For the text-containing cell, return its midpoint in [x, y] coordinate format. 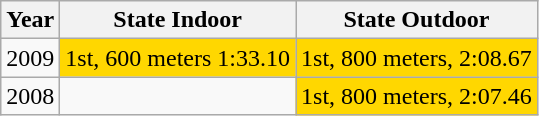
1st, 600 meters 1:33.10 [178, 58]
1st, 800 meters, 2:07.46 [417, 96]
State Indoor [178, 20]
1st, 800 meters, 2:08.67 [417, 58]
2009 [30, 58]
2008 [30, 96]
Year [30, 20]
State Outdoor [417, 20]
